Return the (x, y) coordinate for the center point of the cell that contains the specified text.  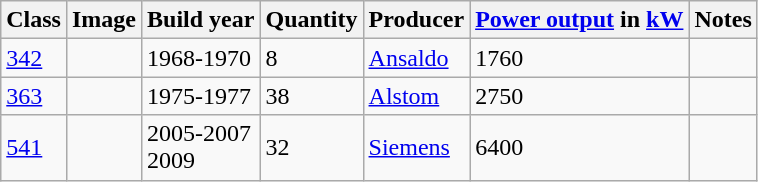
Power output in kW (580, 20)
38 (312, 96)
Quantity (312, 20)
Notes (723, 20)
6400 (580, 148)
342 (34, 58)
1760 (580, 58)
Producer (416, 20)
8 (312, 58)
32 (312, 148)
Class (34, 20)
1968-1970 (201, 58)
541 (34, 148)
Siemens (416, 148)
2005-20072009 (201, 148)
2750 (580, 96)
363 (34, 96)
Image (104, 20)
Ansaldo (416, 58)
Build year (201, 20)
1975-1977 (201, 96)
Alstom (416, 96)
